For the text-containing cell, return its midpoint in [X, Y] coordinate format. 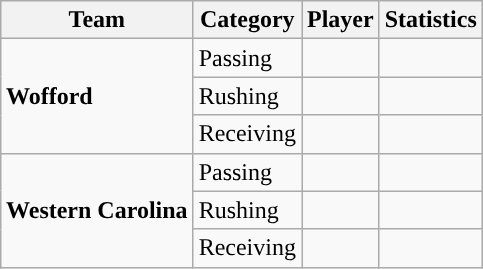
Team [98, 20]
Player [341, 20]
Wofford [98, 96]
Category [247, 20]
Western Carolina [98, 210]
Statistics [430, 20]
